Return the [X, Y] coordinate for the center point of the cell that contains the specified text.  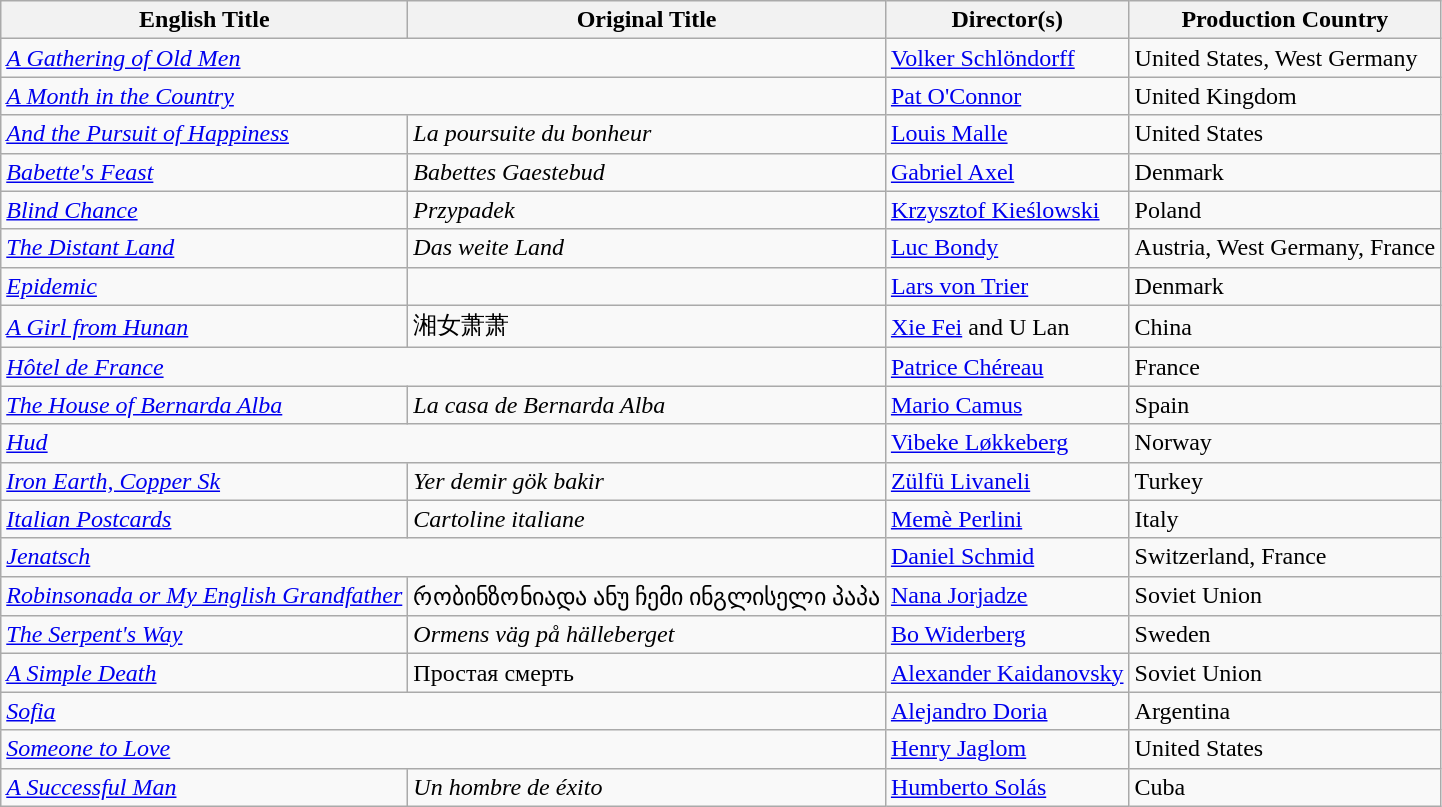
Switzerland, France [1285, 557]
Babette's Feast [204, 172]
China [1285, 326]
A Simple Death [204, 673]
Bo Widerberg [1007, 635]
Zülfü Livaneli [1007, 481]
A Girl from Hunan [204, 326]
Gabriel Axel [1007, 172]
Lars von Trier [1007, 286]
A Successful Man [204, 787]
Nana Jorjadze [1007, 596]
Epidemic [204, 286]
Luc Bondy [1007, 248]
რობინზონიადა ანუ ჩემი ინგლისელი პაპა [647, 596]
France [1285, 367]
Krzysztof Kieślowski [1007, 210]
Mario Camus [1007, 405]
Someone to Love [444, 749]
Volker Schlöndorff [1007, 58]
Sweden [1285, 635]
Cartoline italiane [647, 519]
The House of Bernarda Alba [204, 405]
Jenatsch [444, 557]
United States, West Germany [1285, 58]
Daniel Schmid [1007, 557]
English Title [204, 20]
Spain [1285, 405]
Turkey [1285, 481]
Blind Chance [204, 210]
Patrice Chéreau [1007, 367]
Austria, West Germany, France [1285, 248]
Louis Malle [1007, 134]
Production Country [1285, 20]
The Distant Land [204, 248]
Ormens väg på hälleberget [647, 635]
湘女萧萧 [647, 326]
Cuba [1285, 787]
Poland [1285, 210]
Sofia [444, 711]
United Kingdom [1285, 96]
Простая смерть [647, 673]
Memè Perlini [1007, 519]
Original Title [647, 20]
Hôtel de France [444, 367]
Un hombre de éxito [647, 787]
A Gathering of Old Men [444, 58]
And the Pursuit of Happiness [204, 134]
Norway [1285, 443]
Alejandro Doria [1007, 711]
Alexander Kaidanovsky [1007, 673]
Vibeke Løkkeberg [1007, 443]
Robinsonada or My English Grandfather [204, 596]
Przypadek [647, 210]
Italy [1285, 519]
Pat O'Connor [1007, 96]
Iron Earth, Copper Sk [204, 481]
Italian Postcards [204, 519]
Yer demir gök bakir [647, 481]
La casa de Bernarda Alba [647, 405]
Humberto Solás [1007, 787]
La poursuite du bonheur [647, 134]
Xie Fei and U Lan [1007, 326]
Director(s) [1007, 20]
Hud [444, 443]
Babettes Gaestebud [647, 172]
The Serpent's Way [204, 635]
A Month in the Country [444, 96]
Henry Jaglom [1007, 749]
Argentina [1285, 711]
Das weite Land [647, 248]
